Return the [x, y] coordinate for the center point of the cell that contains the specified text.  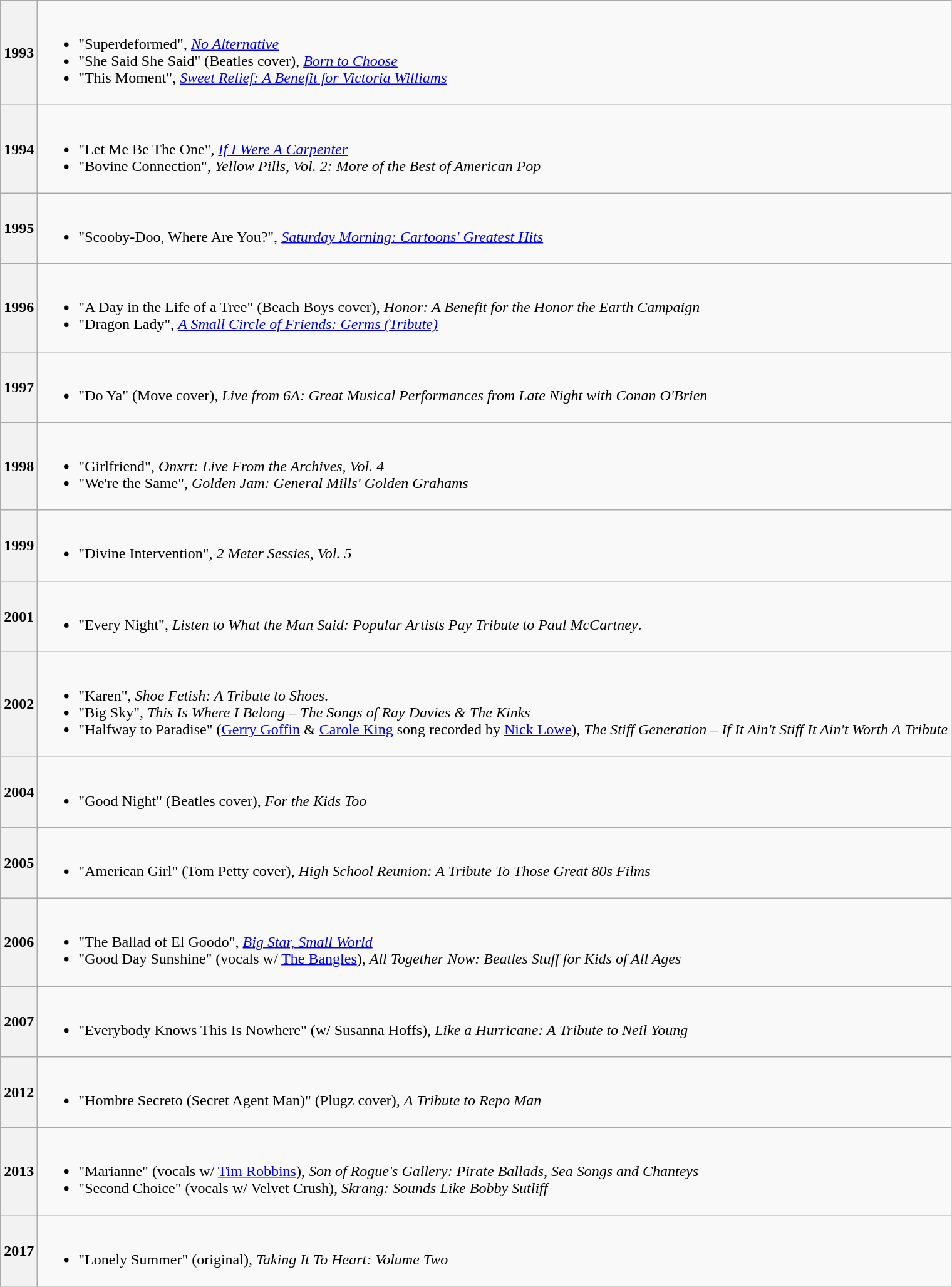
"American Girl" (Tom Petty cover), High School Reunion: A Tribute To Those Great 80s Films [495, 862]
1999 [19, 545]
2005 [19, 862]
2012 [19, 1093]
1996 [19, 308]
2006 [19, 942]
"Hombre Secreto (Secret Agent Man)" (Plugz cover), A Tribute to Repo Man [495, 1093]
2013 [19, 1172]
"Every Night", Listen to What the Man Said: Popular Artists Pay Tribute to Paul McCartney. [495, 617]
"Superdeformed", No Alternative"She Said She Said" (Beatles cover), Born to Choose"This Moment", Sweet Relief: A Benefit for Victoria Williams [495, 53]
"Scooby-Doo, Where Are You?", Saturday Morning: Cartoons' Greatest Hits [495, 228]
1995 [19, 228]
1997 [19, 387]
1994 [19, 149]
"Let Me Be The One", If I Were A Carpenter"Bovine Connection", Yellow Pills, Vol. 2: More of the Best of American Pop [495, 149]
"Lonely Summer" (original), Taking It To Heart: Volume Two [495, 1251]
2004 [19, 792]
"The Ballad of El Goodo", Big Star, Small World"Good Day Sunshine" (vocals w/ The Bangles), All Together Now: Beatles Stuff for Kids of All Ages [495, 942]
"Divine Intervention", 2 Meter Sessies, Vol. 5 [495, 545]
"Good Night" (Beatles cover), For the Kids Too [495, 792]
2017 [19, 1251]
2001 [19, 617]
2007 [19, 1021]
"Do Ya" (Move cover), Live from 6A: Great Musical Performances from Late Night with Conan O'Brien [495, 387]
1993 [19, 53]
"Everybody Knows This Is Nowhere" (w/ Susanna Hoffs), Like a Hurricane: A Tribute to Neil Young [495, 1021]
"Girlfriend", Onxrt: Live From the Archives, Vol. 4"We're the Same", Golden Jam: General Mills' Golden Grahams [495, 466]
1998 [19, 466]
2002 [19, 704]
